Search for the cell housing the specified text and yield its [X, Y] center coordinate. 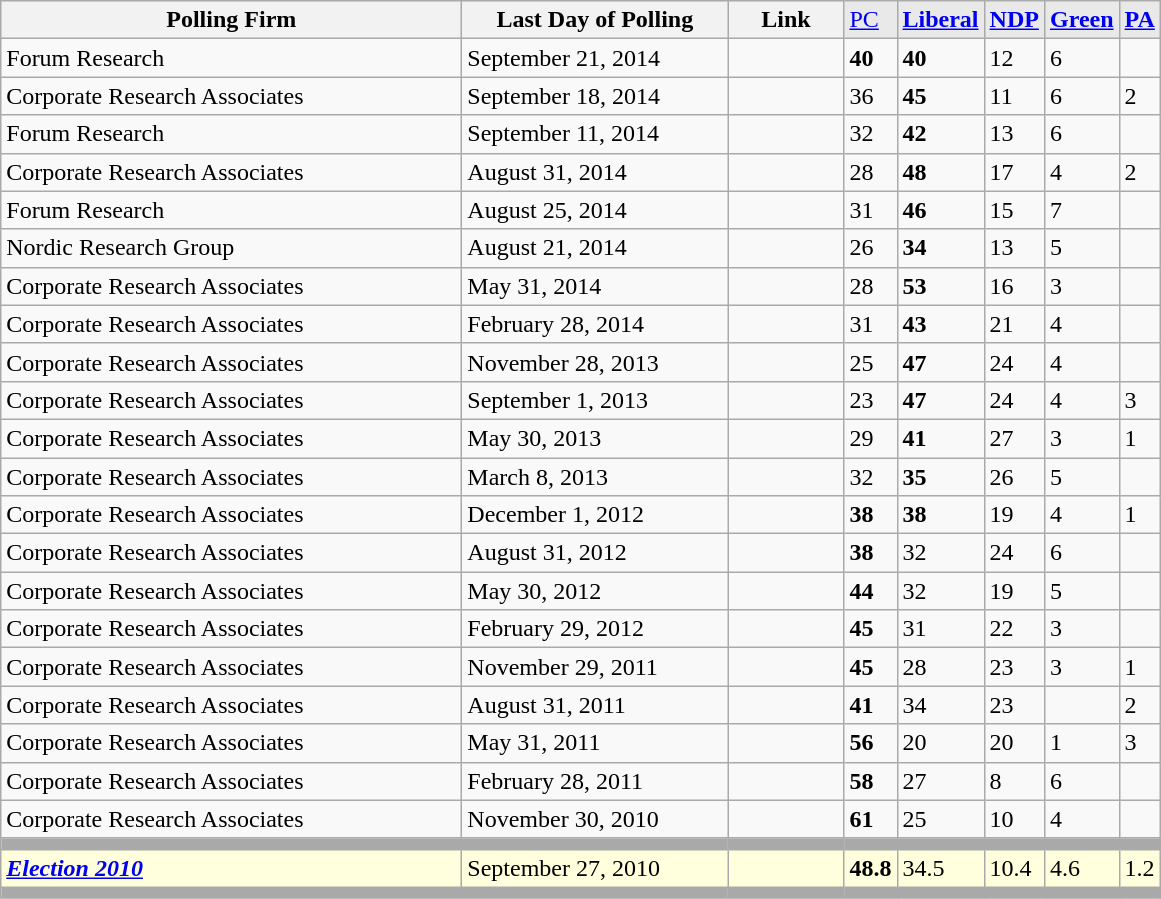
August 31, 2012 [595, 553]
48.8 [870, 868]
53 [940, 286]
February 28, 2011 [595, 781]
February 29, 2012 [595, 629]
8 [1014, 781]
May 30, 2012 [595, 591]
35 [940, 477]
15 [1014, 210]
17 [1014, 172]
Green [1082, 20]
Link [786, 20]
61 [870, 819]
November 28, 2013 [595, 362]
March 8, 2013 [595, 477]
21 [1014, 324]
22 [1014, 629]
August 21, 2014 [595, 248]
12 [1014, 58]
34.5 [940, 868]
Nordic Research Group [232, 248]
August 31, 2011 [595, 705]
10.4 [1014, 868]
48 [940, 172]
February 28, 2014 [595, 324]
Polling Firm [232, 20]
Election 2010 [232, 868]
43 [940, 324]
44 [870, 591]
August 31, 2014 [595, 172]
September 18, 2014 [595, 96]
Last Day of Polling [595, 20]
November 30, 2010 [595, 819]
December 1, 2012 [595, 515]
May 31, 2011 [595, 743]
August 25, 2014 [595, 210]
36 [870, 96]
11 [1014, 96]
56 [870, 743]
PA [1140, 20]
46 [940, 210]
November 29, 2011 [595, 667]
September 27, 2010 [595, 868]
September 21, 2014 [595, 58]
September 11, 2014 [595, 134]
42 [940, 134]
7 [1082, 210]
29 [870, 438]
May 30, 2013 [595, 438]
4.6 [1082, 868]
May 31, 2014 [595, 286]
10 [1014, 819]
September 1, 2013 [595, 400]
16 [1014, 286]
1.2 [1140, 868]
NDP [1014, 20]
Liberal [940, 20]
PC [870, 20]
58 [870, 781]
